Locate the cell with the specified text and output its (X, Y) center coordinate. 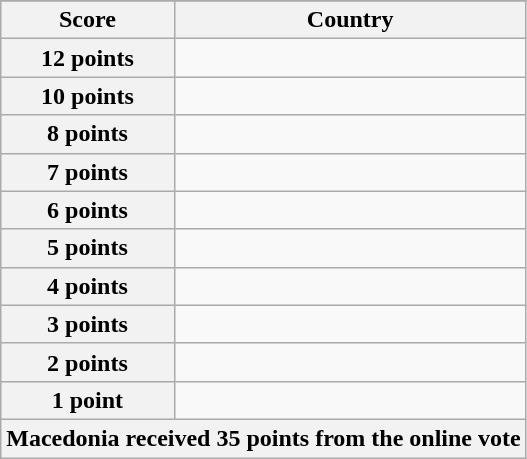
1 point (88, 400)
Country (350, 20)
6 points (88, 210)
10 points (88, 96)
Score (88, 20)
Macedonia received 35 points from the online vote (264, 438)
5 points (88, 248)
12 points (88, 58)
3 points (88, 324)
7 points (88, 172)
2 points (88, 362)
4 points (88, 286)
8 points (88, 134)
